From the cell containing the given text, extract its center point as (x, y) coordinate. 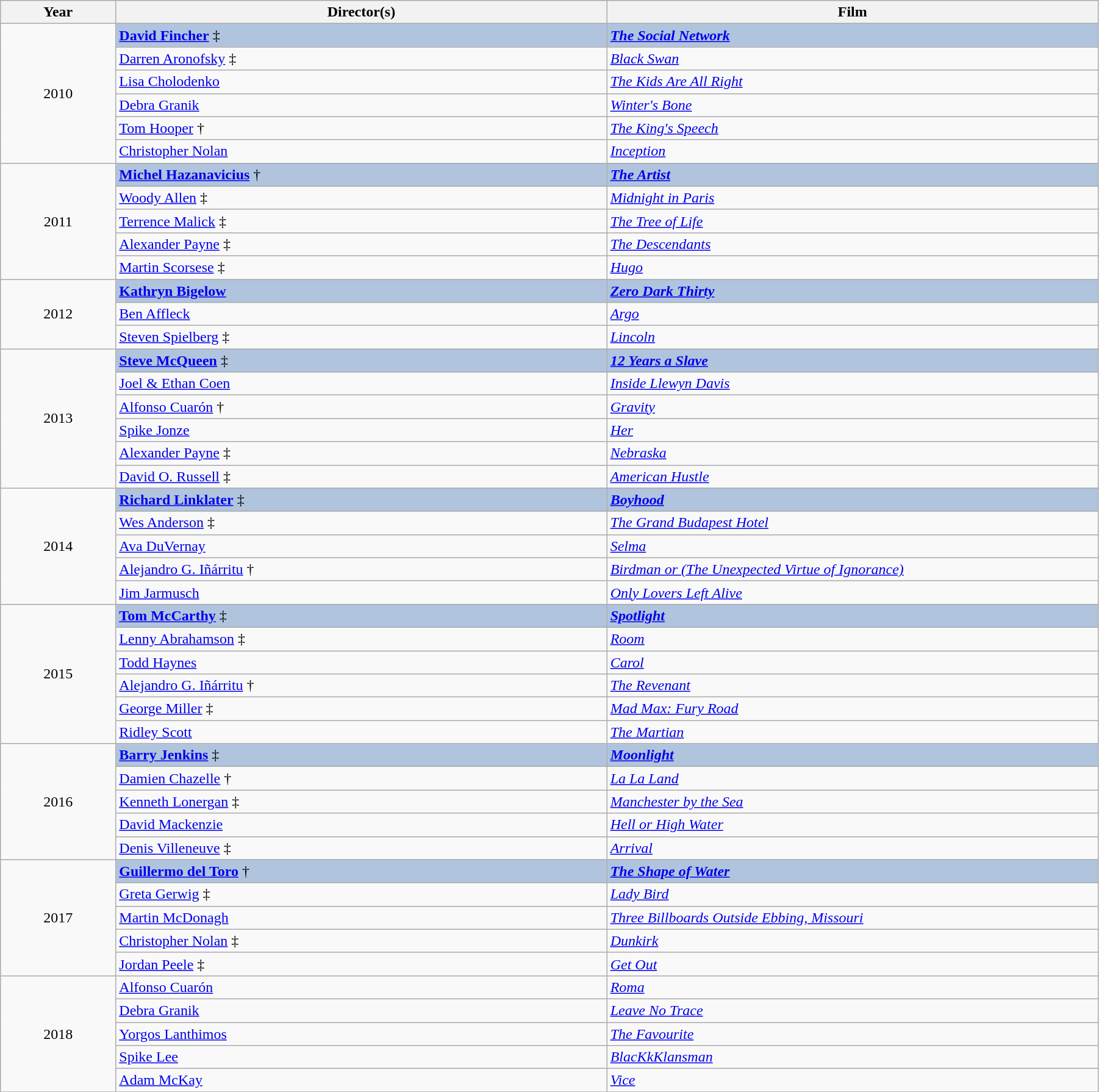
Inside Llewyn Davis (853, 384)
Spike Jonze (361, 430)
Hell or High Water (853, 825)
Alfonso Cuarón (361, 987)
Michel Hazanavicius † (361, 174)
2016 (59, 802)
Only Lovers Left Alive (853, 592)
Martin Scorsese ‡ (361, 267)
Three Billboards Outside Ebbing, Missouri (853, 918)
Argo (853, 314)
2018 (59, 1033)
The Martian (853, 732)
La La Land (853, 778)
Room (853, 639)
The Grand Budapest Hotel (853, 523)
The Favourite (853, 1034)
Ava DuVernay (361, 546)
Yorgos Lanthimos (361, 1034)
Tom McCarthy ‡ (361, 616)
Steve McQueen ‡ (361, 361)
Tom Hooper † (361, 128)
The Revenant (853, 686)
Kathryn Bigelow (361, 291)
The Shape of Water (853, 871)
Gravity (853, 407)
Ben Affleck (361, 314)
Her (853, 430)
2012 (59, 314)
Lady Bird (853, 894)
Martin McDonagh (361, 918)
Moonlight (853, 755)
The Descendants (853, 244)
The Social Network (853, 35)
2017 (59, 918)
Leave No Trace (853, 1010)
Lenny Abrahamson ‡ (361, 639)
Darren Aronofsky ‡ (361, 59)
George Miller ‡ (361, 709)
Lincoln (853, 337)
Boyhood (853, 500)
Mad Max: Fury Road (853, 709)
Hugo (853, 267)
Film (853, 12)
Get Out (853, 964)
The Kids Are All Right (853, 82)
Kenneth Lonergan ‡ (361, 802)
2010 (59, 93)
David Mackenzie (361, 825)
Damien Chazelle † (361, 778)
Director(s) (361, 12)
Vice (853, 1080)
Midnight in Paris (853, 198)
Inception (853, 151)
Christopher Nolan (361, 151)
Spike Lee (361, 1057)
Joel & Ethan Coen (361, 384)
BlacKkKlansman (853, 1057)
2013 (59, 418)
Alfonso Cuarón † (361, 407)
Richard Linklater ‡ (361, 500)
Jim Jarmusch (361, 592)
Barry Jenkins ‡ (361, 755)
Guillermo del Toro † (361, 871)
2011 (59, 221)
Denis Villeneuve ‡ (361, 848)
Zero Dark Thirty (853, 291)
Arrival (853, 848)
Spotlight (853, 616)
Ridley Scott (361, 732)
Greta Gerwig ‡ (361, 894)
Selma (853, 546)
David Fincher ‡ (361, 35)
Lisa Cholodenko (361, 82)
2014 (59, 546)
Woody Allen ‡ (361, 198)
Birdman or (The Unexpected Virtue of Ignorance) (853, 569)
The Tree of Life (853, 221)
American Hustle (853, 476)
Christopher Nolan ‡ (361, 941)
Roma (853, 987)
Winter's Bone (853, 105)
Wes Anderson ‡ (361, 523)
Dunkirk (853, 941)
Todd Haynes (361, 662)
Black Swan (853, 59)
Steven Spielberg ‡ (361, 337)
2015 (59, 674)
Terrence Malick ‡ (361, 221)
12 Years a Slave (853, 361)
Year (59, 12)
Jordan Peele ‡ (361, 964)
The Artist (853, 174)
Adam McKay (361, 1080)
David O. Russell ‡ (361, 476)
Carol (853, 662)
Nebraska (853, 453)
Manchester by the Sea (853, 802)
The King's Speech (853, 128)
